Return (X, Y) of the center of cell containing provided text 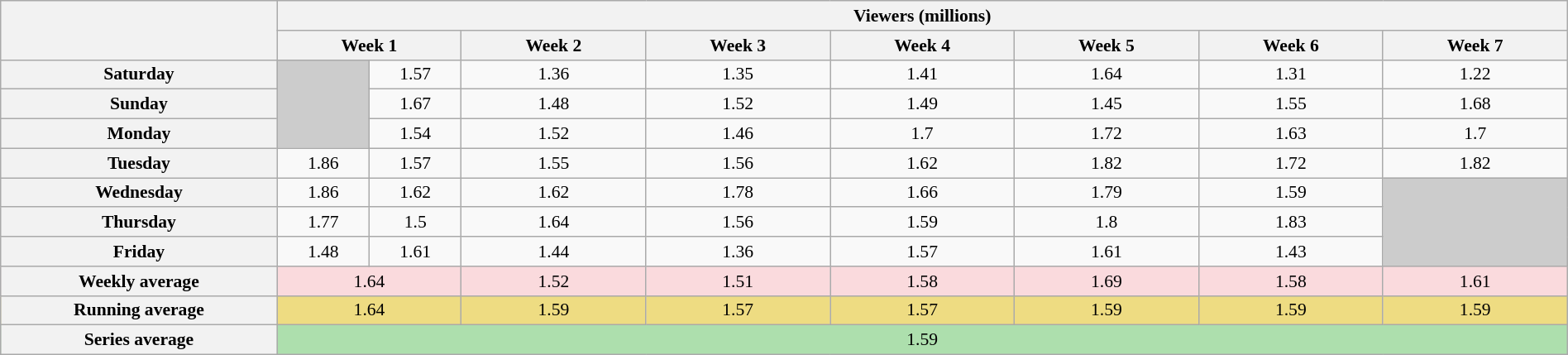
1.77 (323, 223)
1.68 (1475, 104)
1.83 (1290, 223)
1.79 (1107, 193)
Saturday (139, 74)
Series average (139, 340)
1.49 (923, 104)
Sunday (139, 104)
Friday (139, 252)
1.46 (738, 134)
1.45 (1107, 104)
Week 2 (554, 46)
Week 3 (738, 46)
Week 6 (1290, 46)
Monday (139, 134)
1.31 (1290, 74)
Week 5 (1107, 46)
1.54 (415, 134)
1.63 (1290, 134)
Running average (139, 310)
Weekly average (139, 281)
1.78 (738, 193)
1.67 (415, 104)
Wednesday (139, 193)
Tuesday (139, 163)
1.8 (1107, 223)
1.5 (415, 223)
Viewers (millions) (922, 16)
Thursday (139, 223)
Week 4 (923, 46)
1.35 (738, 74)
1.44 (554, 252)
1.69 (1107, 281)
1.22 (1475, 74)
1.41 (923, 74)
1.66 (923, 193)
1.43 (1290, 252)
Week 1 (369, 46)
Week 7 (1475, 46)
1.51 (738, 281)
